Capture the cell that displays the provided text and extract its [X, Y] central coordinate. 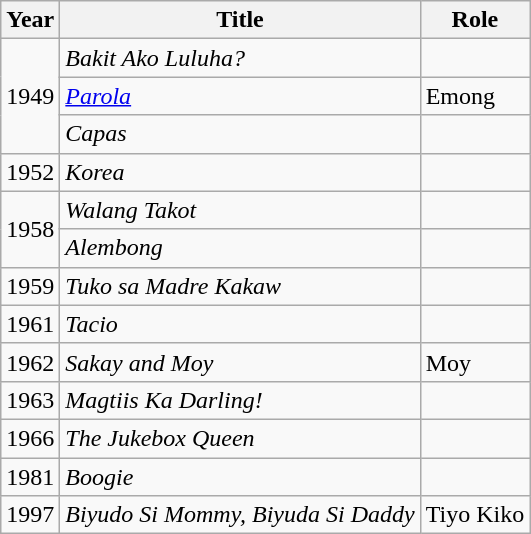
1958 [30, 229]
Magtiis Ka Darling! [240, 400]
Parola [240, 96]
1981 [30, 477]
Capas [240, 134]
1959 [30, 286]
Boogie [240, 477]
Alembong [240, 248]
1952 [30, 172]
1949 [30, 96]
1961 [30, 324]
The Jukebox Queen [240, 438]
1962 [30, 362]
Walang Takot [240, 210]
Emong [475, 96]
1963 [30, 400]
Tuko sa Madre Kakaw [240, 286]
1966 [30, 438]
1997 [30, 515]
Role [475, 20]
Tacio [240, 324]
Title [240, 20]
Moy [475, 362]
Biyudo Si Mommy, Biyuda Si Daddy [240, 515]
Sakay and Moy [240, 362]
Year [30, 20]
Bakit Ako Luluha? [240, 58]
Korea [240, 172]
Tiyo Kiko [475, 515]
